Determine the [x, y] coordinate at the center of the cell enclosing the given text.  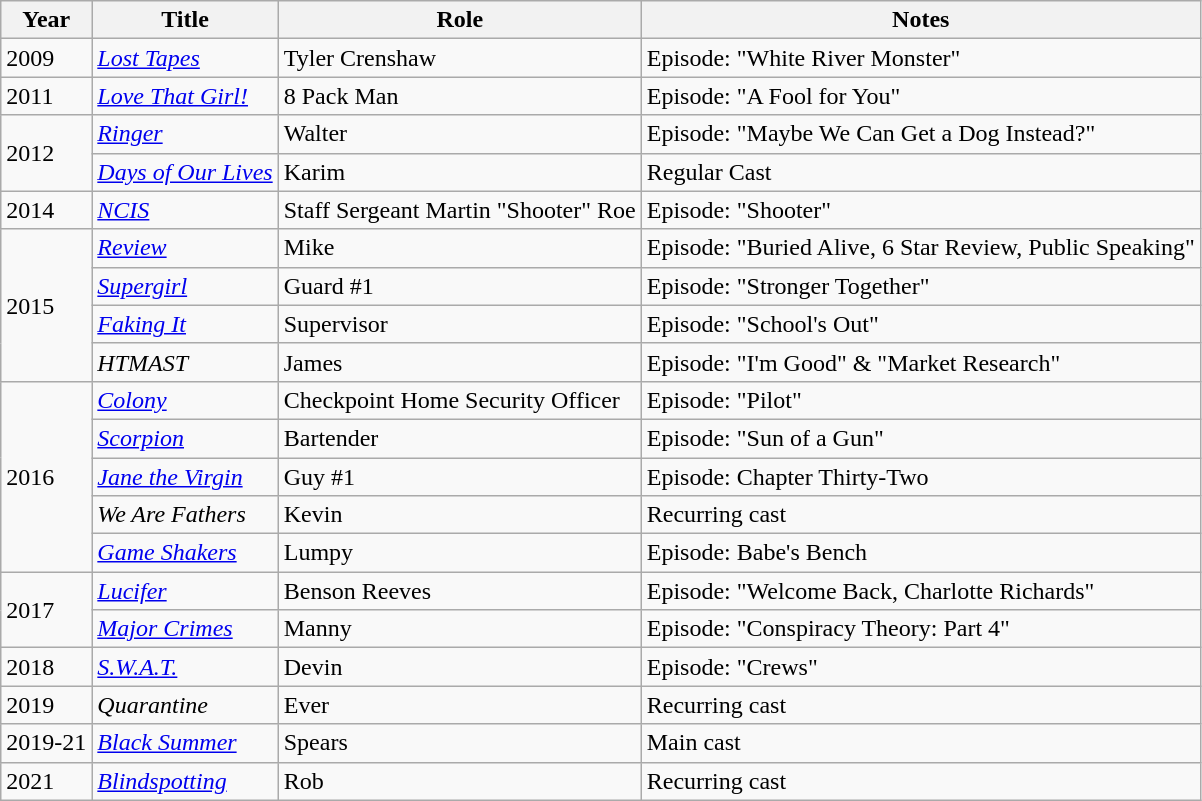
2012 [46, 153]
Episode: Babe's Bench [920, 553]
Rob [460, 781]
Benson Reeves [460, 591]
2019-21 [46, 743]
Checkpoint Home Security Officer [460, 400]
Episode: "Stronger Together" [920, 286]
Staff Sergeant Martin "Shooter" Roe [460, 210]
Lost Tapes [185, 58]
Episode: "Sun of a Gun" [920, 438]
Regular Cast [920, 172]
Episode: Chapter Thirty-Two [920, 477]
Quarantine [185, 705]
Main cast [920, 743]
Episode: "Crews" [920, 667]
Supergirl [185, 286]
Jane the Virgin [185, 477]
Ringer [185, 134]
8 Pack Man [460, 96]
Love That Girl! [185, 96]
Manny [460, 629]
We Are Fathers [185, 515]
Episode: "Pilot" [920, 400]
Supervisor [460, 324]
Devin [460, 667]
Episode: "Conspiracy Theory: Part 4" [920, 629]
Game Shakers [185, 553]
2019 [46, 705]
Episode: "Buried Alive, 6 Star Review, Public Speaking" [920, 248]
Lumpy [460, 553]
Episode: "Shooter" [920, 210]
Episode: "Welcome Back, Charlotte Richards" [920, 591]
2014 [46, 210]
Kevin [460, 515]
Colony [185, 400]
Title [185, 20]
2016 [46, 476]
HTMAST [185, 362]
Episode: "I'm Good" & "Market Research" [920, 362]
2021 [46, 781]
Walter [460, 134]
Notes [920, 20]
Guard #1 [460, 286]
Lucifer [185, 591]
Days of Our Lives [185, 172]
Scorpion [185, 438]
Review [185, 248]
2017 [46, 610]
Spears [460, 743]
Mike [460, 248]
Episode: "White River Monster" [920, 58]
2011 [46, 96]
Faking It [185, 324]
Bartender [460, 438]
Year [46, 20]
James [460, 362]
2018 [46, 667]
S.W.A.T. [185, 667]
2015 [46, 305]
Episode: "Maybe We Can Get a Dog Instead?" [920, 134]
2009 [46, 58]
Tyler Crenshaw [460, 58]
Karim [460, 172]
Episode: "School's Out" [920, 324]
Guy #1 [460, 477]
NCIS [185, 210]
Ever [460, 705]
Role [460, 20]
Major Crimes [185, 629]
Black Summer [185, 743]
Blindspotting [185, 781]
Episode: "A Fool for You" [920, 96]
